Capture the cell that displays the provided text and extract its [x, y] central coordinate. 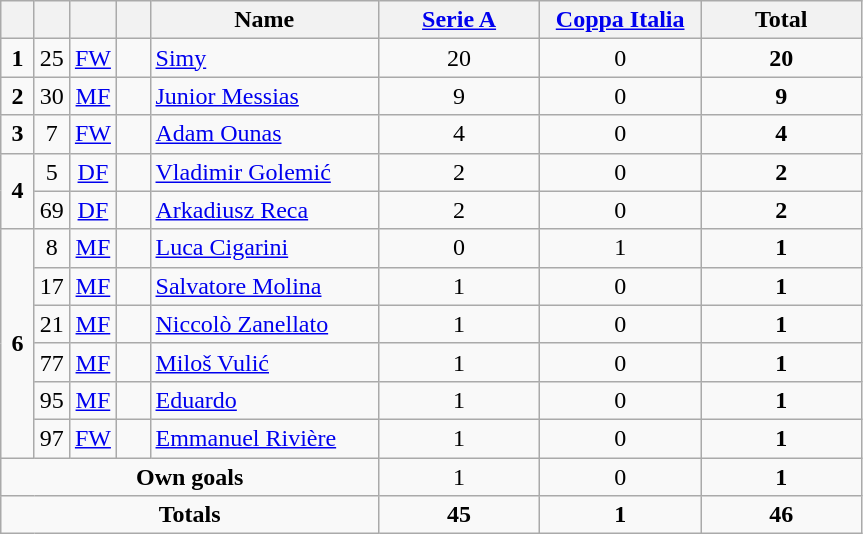
Adam Ounas [264, 134]
6 [18, 343]
Own goals [190, 477]
97 [52, 438]
7 [52, 134]
Arkadiusz Reca [264, 210]
77 [52, 362]
17 [52, 286]
Emmanuel Rivière [264, 438]
21 [52, 324]
45 [460, 515]
Simy [264, 58]
Name [264, 20]
5 [52, 172]
Luca Cigarini [264, 248]
Serie A [460, 20]
3 [18, 134]
Total [782, 20]
69 [52, 210]
Niccolò Zanellato [264, 324]
46 [782, 515]
Vladimir Golemić [264, 172]
Eduardo [264, 400]
Coppa Italia [620, 20]
8 [52, 248]
95 [52, 400]
Junior Messias [264, 96]
25 [52, 58]
Totals [190, 515]
Salvatore Molina [264, 286]
Miloš Vulić [264, 362]
30 [52, 96]
